Extract the (x, y) coordinate from the center of the cell holding the provided text.  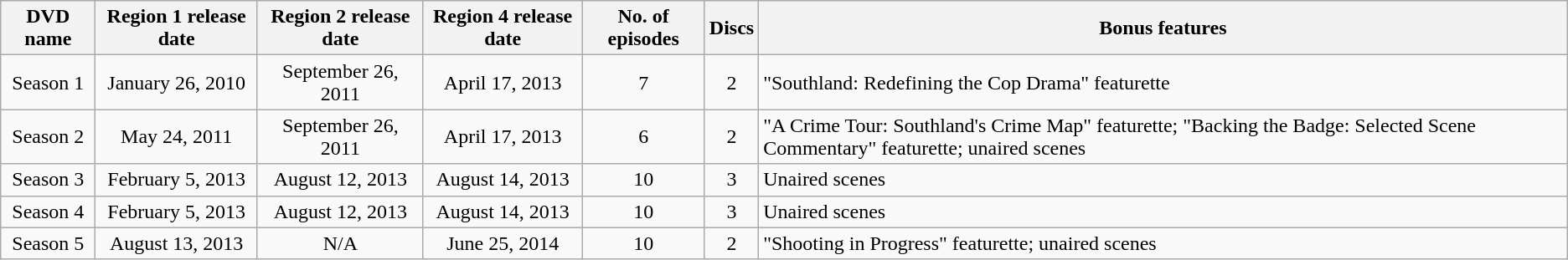
Region 4 release date (503, 28)
"Shooting in Progress" featurette; unaired scenes (1163, 243)
No. of episodes (643, 28)
Discs (731, 28)
Region 2 release date (340, 28)
Season 2 (49, 137)
Season 1 (49, 82)
Season 3 (49, 180)
May 24, 2011 (177, 137)
"A Crime Tour: Southland's Crime Map" featurette; "Backing the Badge: Selected Scene Commentary" featurette; unaired scenes (1163, 137)
Season 5 (49, 243)
August 13, 2013 (177, 243)
"Southland: Redefining the Cop Drama" featurette (1163, 82)
June 25, 2014 (503, 243)
DVD name (49, 28)
7 (643, 82)
Bonus features (1163, 28)
Region 1 release date (177, 28)
January 26, 2010 (177, 82)
Season 4 (49, 212)
N/A (340, 243)
6 (643, 137)
